Return (x, y) of the center of cell containing provided text 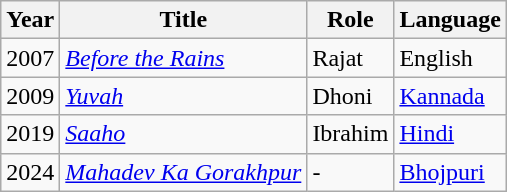
Ibrahim (350, 134)
Dhoni (350, 96)
2007 (30, 58)
English (450, 58)
Role (350, 20)
Mahadev Ka Gorakhpur (184, 172)
Bhojpuri (450, 172)
2019 (30, 134)
Hindi (450, 134)
Title (184, 20)
Year (30, 20)
Kannada (450, 96)
Language (450, 20)
Rajat (350, 58)
- (350, 172)
Yuvah (184, 96)
Before the Rains (184, 58)
Saaho (184, 134)
2009 (30, 96)
2024 (30, 172)
